Extract the [X, Y] coordinate from the center of the cell holding the provided text.  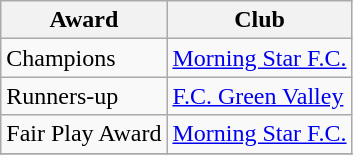
Champions [84, 58]
Runners-up [84, 96]
Award [84, 20]
F.C. Green Valley [260, 96]
Club [260, 20]
Fair Play Award [84, 134]
